Identify which cell holds the provided text, then report its [x, y] central coordinate. 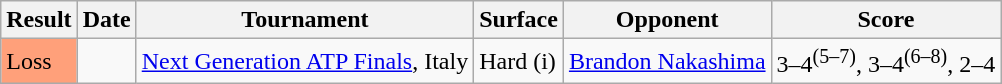
Loss [39, 62]
Result [39, 20]
Score [886, 20]
3–4(5–7), 3–4(6–8), 2–4 [886, 62]
Next Generation ATP Finals, Italy [304, 62]
Date [106, 20]
Hard (i) [519, 62]
Surface [519, 20]
Brandon Nakashima [667, 62]
Tournament [304, 20]
Opponent [667, 20]
